Extract the [X, Y] coordinate from the center of the cell holding the provided text.  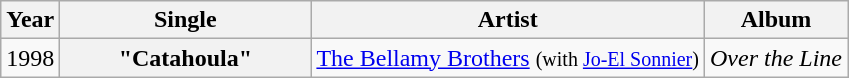
Single [186, 20]
1998 [30, 58]
Over the Line [776, 58]
Year [30, 20]
The Bellamy Brothers (with Jo-El Sonnier) [508, 58]
Artist [508, 20]
Album [776, 20]
"Catahoula" [186, 58]
